Provide the (x, y) coordinate of the cell's center where the given text is located.  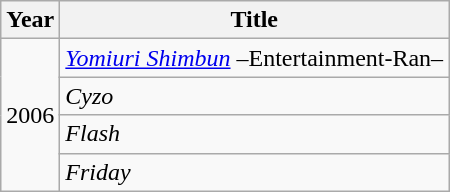
Title (254, 20)
Flash (254, 134)
Cyzo (254, 96)
Yomiuri Shimbun –Entertainment-Ran– (254, 58)
Friday (254, 172)
2006 (30, 115)
Year (30, 20)
